Return (x, y) of the center of cell containing provided text 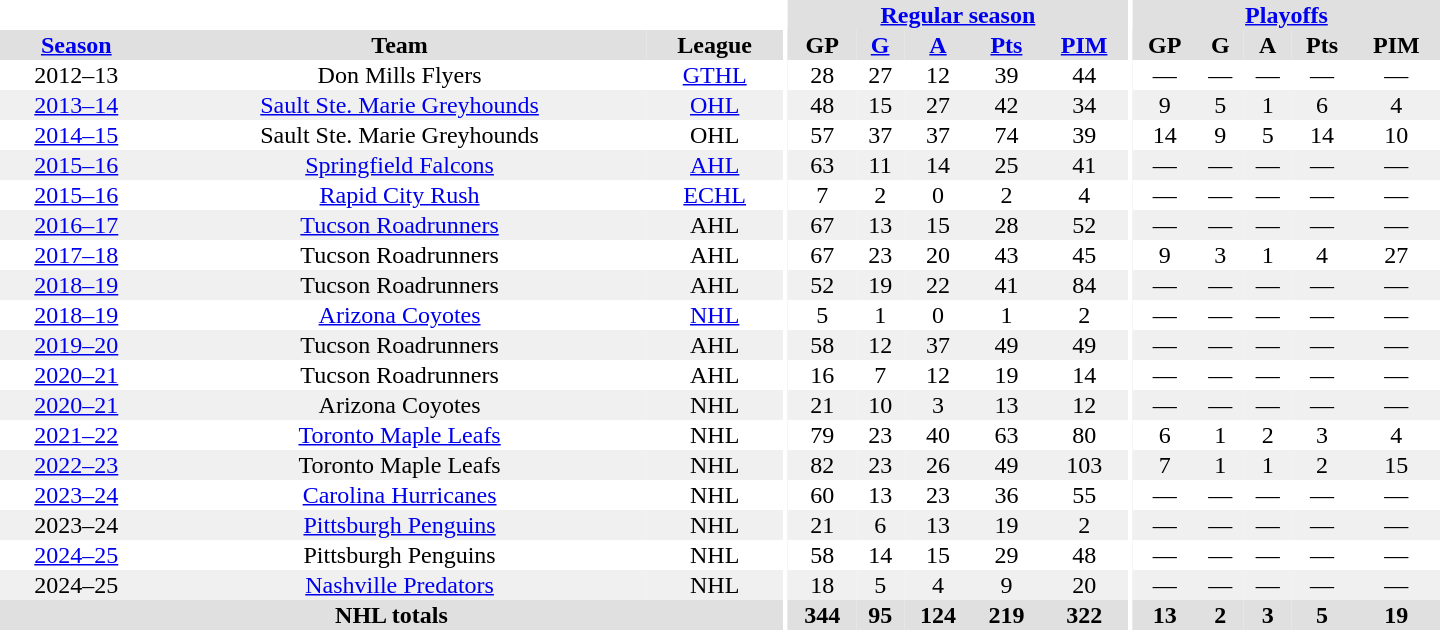
2022–23 (76, 465)
2021–22 (76, 435)
103 (1084, 465)
80 (1084, 435)
44 (1084, 75)
29 (1006, 555)
322 (1084, 615)
45 (1084, 255)
11 (880, 165)
2017–18 (76, 255)
Season (76, 45)
2016–17 (76, 225)
Carolina Hurricanes (400, 495)
2012–13 (76, 75)
42 (1006, 105)
2014–15 (76, 135)
79 (822, 435)
League (715, 45)
Don Mills Flyers (400, 75)
219 (1006, 615)
Rapid City Rush (400, 195)
40 (938, 435)
36 (1006, 495)
Nashville Predators (400, 585)
2019–20 (76, 345)
2013–14 (76, 105)
84 (1084, 285)
57 (822, 135)
Team (400, 45)
16 (822, 375)
22 (938, 285)
124 (938, 615)
Springfield Falcons (400, 165)
43 (1006, 255)
60 (822, 495)
Regular season (958, 15)
55 (1084, 495)
95 (880, 615)
NHL totals (392, 615)
25 (1006, 165)
34 (1084, 105)
GTHL (715, 75)
74 (1006, 135)
82 (822, 465)
344 (822, 615)
ECHL (715, 195)
26 (938, 465)
18 (822, 585)
Playoffs (1286, 15)
